Output the [x, y] coordinate of the center of the cell containing the given text.  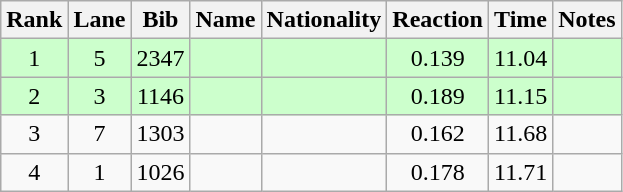
1303 [160, 134]
Time [520, 20]
0.162 [438, 134]
Bib [160, 20]
4 [34, 172]
5 [100, 58]
0.189 [438, 96]
Lane [100, 20]
0.178 [438, 172]
11.71 [520, 172]
0.139 [438, 58]
11.15 [520, 96]
1026 [160, 172]
2 [34, 96]
1146 [160, 96]
7 [100, 134]
11.04 [520, 58]
Nationality [324, 20]
Notes [587, 20]
Reaction [438, 20]
Rank [34, 20]
11.68 [520, 134]
Name [226, 20]
2347 [160, 58]
